Pinpoint the cell where the given text exists, returning its [X, Y] midpoint coordinate. 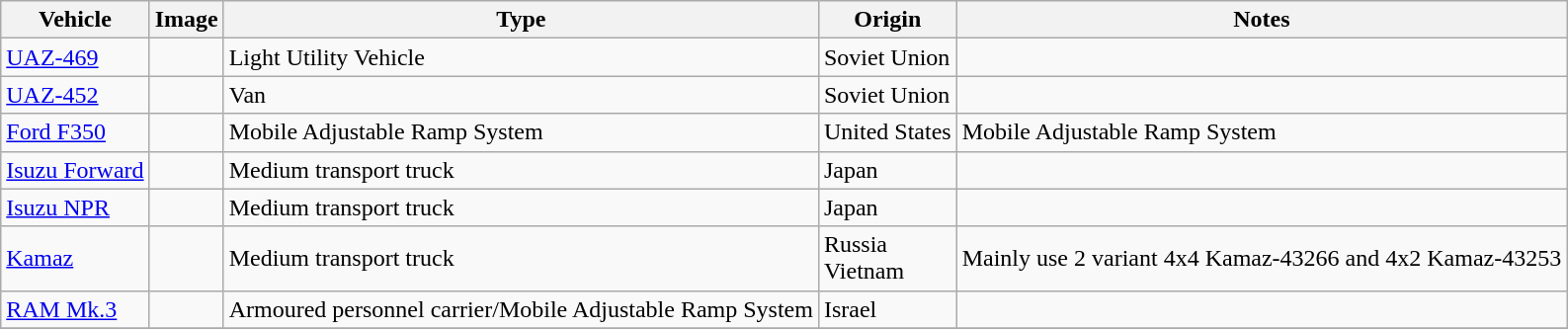
UAZ-469 [75, 57]
RAM Mk.3 [75, 309]
Israel [887, 309]
Image [186, 20]
Armoured personnel carrier/Mobile Adjustable Ramp System [521, 309]
Type [521, 20]
RussiaVietnam [887, 259]
Kamaz [75, 259]
United States [887, 132]
Origin [887, 20]
Ford F350 [75, 132]
Light Utility Vehicle [521, 57]
Van [521, 95]
Vehicle [75, 20]
Mainly use 2 variant 4x4 Kamaz-43266 and 4x2 Kamaz-43253 [1262, 259]
Isuzu NPR [75, 207]
Isuzu Forward [75, 170]
UAZ-452 [75, 95]
Notes [1262, 20]
